Determine the [x, y] coordinate at the center of the cell enclosing the given text.  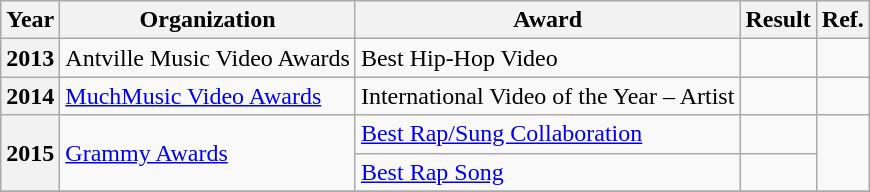
Antville Music Video Awards [208, 58]
Best Rap Song [547, 172]
2013 [30, 58]
MuchMusic Video Awards [208, 96]
Best Hip-Hop Video [547, 58]
Ref. [842, 20]
Organization [208, 20]
2015 [30, 153]
2014 [30, 96]
Grammy Awards [208, 153]
Year [30, 20]
Result [778, 20]
International Video of the Year – Artist [547, 96]
Award [547, 20]
Best Rap/Sung Collaboration [547, 134]
